Capture the cell that displays the provided text and extract its (X, Y) central coordinate. 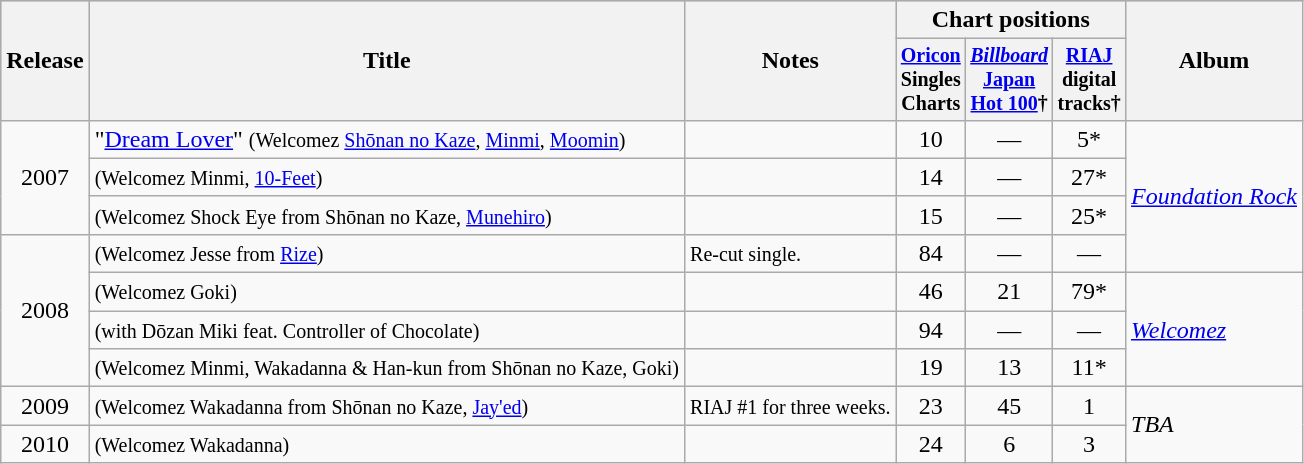
RIAJ digital tracks† (1090, 80)
Foundation Rock (1214, 196)
2009 (45, 406)
Oricon Singles Charts (930, 80)
15 (930, 215)
11* (1090, 368)
(Welcomez Jesse from Rize) (386, 253)
Release (45, 61)
2008 (45, 310)
94 (930, 330)
(Welcomez Goki) (386, 292)
27* (1090, 177)
TBA (1214, 425)
Album (1214, 61)
2007 (45, 177)
Title (386, 61)
Welcomez (1214, 330)
(with Dōzan Miki feat. Controller of Chocolate) (386, 330)
(Welcomez Wakadanna from Shōnan no Kaze, Jay'ed) (386, 406)
Notes (791, 61)
"Dream Lover" (Welcomez Shōnan no Kaze, Minmi, Moomin) (386, 139)
13 (1010, 368)
(Welcomez Minmi, 10-Feet) (386, 177)
5* (1090, 139)
6 (1010, 444)
Chart positions (1010, 20)
3 (1090, 444)
2010 (45, 444)
84 (930, 253)
21 (1010, 292)
46 (930, 292)
19 (930, 368)
(Welcomez Shock Eye from Shōnan no Kaze, Munehiro) (386, 215)
Billboard Japan Hot 100† (1010, 80)
(Welcomez Minmi, Wakadanna & Han-kun from Shōnan no Kaze, Goki) (386, 368)
23 (930, 406)
(Welcomez Wakadanna) (386, 444)
RIAJ #1 for three weeks. (791, 406)
79* (1090, 292)
25* (1090, 215)
10 (930, 139)
14 (930, 177)
Re-cut single. (791, 253)
45 (1010, 406)
1 (1090, 406)
24 (930, 444)
